Determine the [X, Y] coordinate at the center of the cell enclosing the given text.  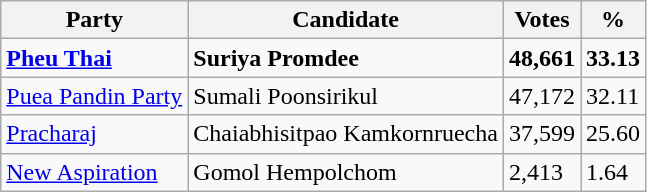
32.11 [612, 96]
Gomol Hempolchom [346, 172]
Suriya Promdee [346, 58]
Sumali Poonsirikul [346, 96]
33.13 [612, 58]
Votes [542, 20]
Pracharaj [94, 134]
48,661 [542, 58]
1.64 [612, 172]
Chaiabhisitpao Kamkornruecha [346, 134]
% [612, 20]
2,413 [542, 172]
37,599 [542, 134]
25.60 [612, 134]
New Aspiration [94, 172]
Party [94, 20]
Pheu Thai [94, 58]
Puea Pandin Party [94, 96]
47,172 [542, 96]
Candidate [346, 20]
